For the text-containing cell, return its midpoint in (X, Y) coordinate format. 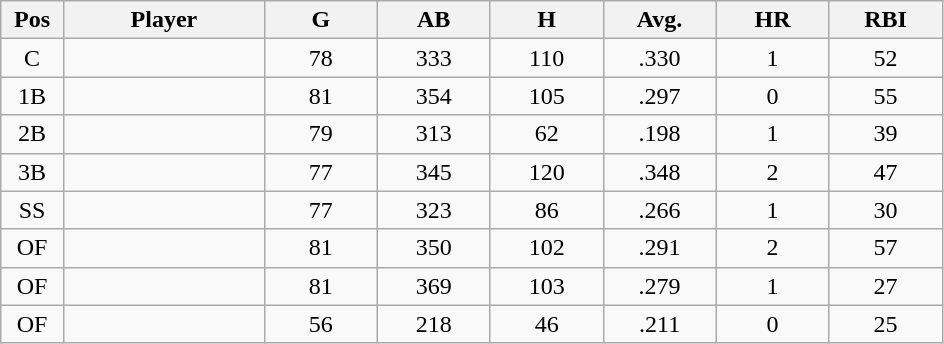
30 (886, 210)
86 (546, 210)
.348 (660, 172)
354 (434, 96)
.279 (660, 286)
78 (320, 58)
1B (32, 96)
110 (546, 58)
G (320, 20)
57 (886, 248)
2B (32, 134)
62 (546, 134)
27 (886, 286)
55 (886, 96)
105 (546, 96)
369 (434, 286)
313 (434, 134)
46 (546, 324)
H (546, 20)
RBI (886, 20)
79 (320, 134)
HR (772, 20)
333 (434, 58)
Pos (32, 20)
25 (886, 324)
AB (434, 20)
.211 (660, 324)
39 (886, 134)
.198 (660, 134)
47 (886, 172)
Player (164, 20)
350 (434, 248)
103 (546, 286)
56 (320, 324)
218 (434, 324)
Avg. (660, 20)
323 (434, 210)
52 (886, 58)
345 (434, 172)
120 (546, 172)
102 (546, 248)
.266 (660, 210)
SS (32, 210)
3B (32, 172)
C (32, 58)
.291 (660, 248)
.297 (660, 96)
.330 (660, 58)
